Provide the (x, y) coordinate of the cell's center where the given text is located.  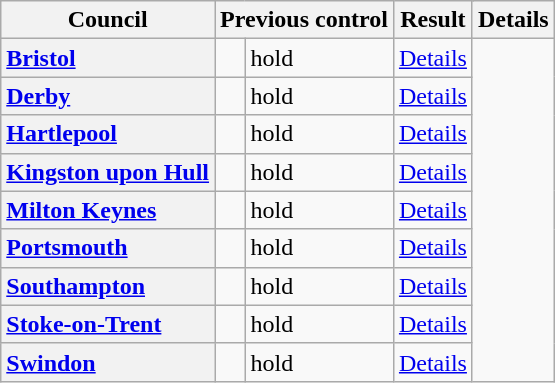
Swindon (108, 362)
Stoke-on-Trent (108, 324)
Portsmouth (108, 248)
Milton Keynes (108, 210)
Hartlepool (108, 134)
Council (108, 20)
Southampton (108, 286)
Derby (108, 96)
Result (432, 20)
Bristol (108, 58)
Kingston upon Hull (108, 172)
Previous control (304, 20)
